Return (x, y) of the center of cell containing provided text 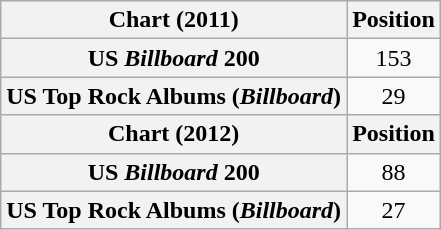
153 (394, 58)
29 (394, 96)
Chart (2011) (174, 20)
Chart (2012) (174, 134)
88 (394, 172)
27 (394, 210)
